Identify which cell holds the provided text, then report its [X, Y] central coordinate. 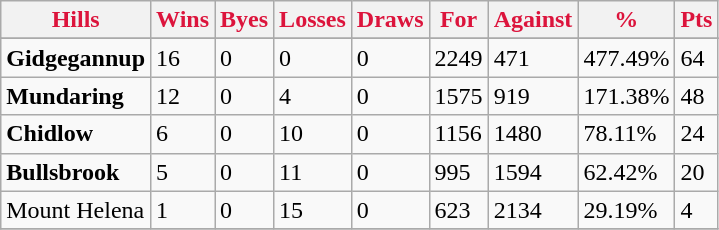
1480 [533, 134]
Byes [244, 20]
1 [183, 210]
Chidlow [76, 134]
78.11% [626, 134]
Mundaring [76, 96]
1575 [458, 96]
Gidgegannup [76, 58]
5 [183, 172]
1594 [533, 172]
1156 [458, 134]
477.49% [626, 58]
For [458, 20]
6 [183, 134]
62.42% [626, 172]
48 [696, 96]
64 [696, 58]
% [626, 20]
29.19% [626, 210]
Hills [76, 20]
Mount Helena [76, 210]
11 [313, 172]
Pts [696, 20]
Wins [183, 20]
12 [183, 96]
24 [696, 134]
471 [533, 58]
171.38% [626, 96]
Draws [390, 20]
16 [183, 58]
2134 [533, 210]
10 [313, 134]
Bullsbrook [76, 172]
995 [458, 172]
2249 [458, 58]
Against [533, 20]
15 [313, 210]
20 [696, 172]
919 [533, 96]
623 [458, 210]
Losses [313, 20]
